Output the (x, y) coordinate of the center of the cell containing the given text.  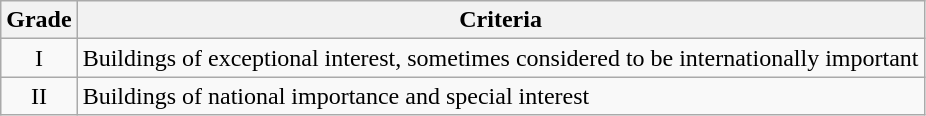
Buildings of national importance and special interest (500, 96)
II (39, 96)
I (39, 58)
Grade (39, 20)
Buildings of exceptional interest, sometimes considered to be internationally important (500, 58)
Criteria (500, 20)
